Locate the cell with the specified text and output its [x, y] center coordinate. 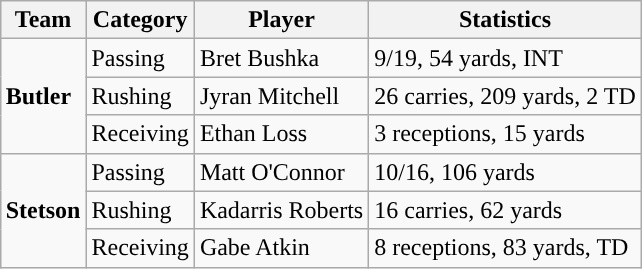
Kadarris Roberts [281, 210]
Category [140, 20]
Statistics [506, 20]
Bret Bushka [281, 58]
Butler [43, 96]
8 receptions, 83 yards, TD [506, 248]
3 receptions, 15 yards [506, 134]
Gabe Atkin [281, 248]
Stetson [43, 210]
Player [281, 20]
Ethan Loss [281, 134]
16 carries, 62 yards [506, 210]
9/19, 54 yards, INT [506, 58]
Jyran Mitchell [281, 96]
10/16, 106 yards [506, 172]
Team [43, 20]
26 carries, 209 yards, 2 TD [506, 96]
Matt O'Connor [281, 172]
